Output the [X, Y] coordinate of the center of the cell containing the given text.  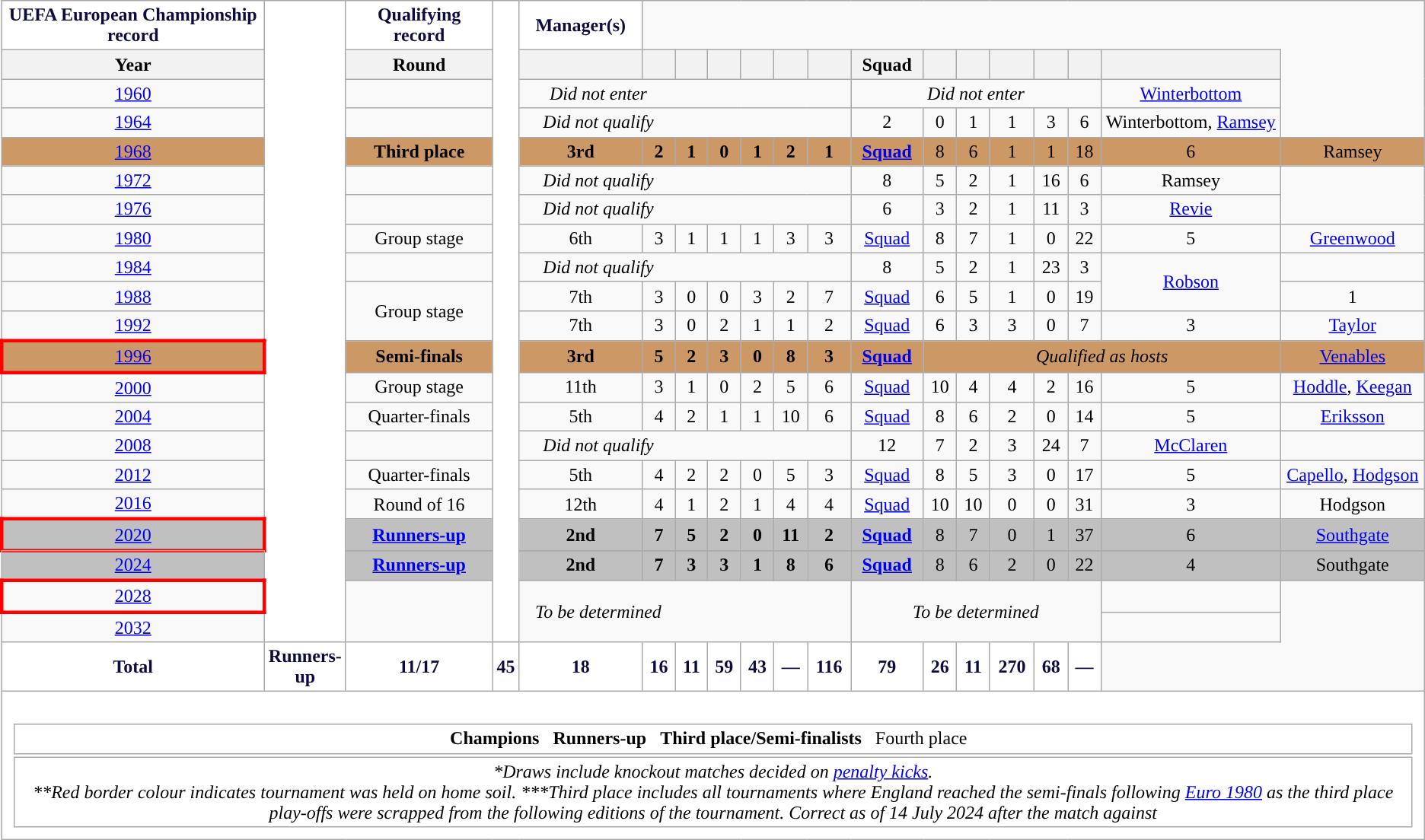
Taylor [1352, 326]
Hoddle, Keegan [1352, 387]
26 [940, 667]
McClaren [1191, 446]
45 [505, 667]
Qualifying record [419, 26]
2016 [132, 504]
17 [1085, 475]
Robson [1191, 282]
1980 [132, 238]
59 [724, 667]
1988 [132, 296]
43 [757, 667]
79 [888, 667]
31 [1085, 504]
116 [830, 667]
1992 [132, 326]
Year [132, 65]
1972 [132, 180]
UEFA European Championship record [132, 26]
1960 [132, 94]
2000 [132, 387]
Qualified as hosts [1102, 356]
Third place [419, 151]
2020 [132, 534]
2028 [132, 597]
2008 [132, 446]
Champions Runners-up Third place/Semi-finalists Fourth place [713, 739]
2032 [132, 627]
12th [581, 504]
68 [1051, 667]
Greenwood [1352, 238]
6th [581, 238]
Winterbottom, Ramsey [1191, 123]
Capello, Hodgson [1352, 475]
24 [1051, 446]
Semi-finals [419, 356]
Round of 16 [419, 504]
11th [581, 387]
Winterbottom [1191, 94]
11/17 [419, 667]
Venables [1352, 356]
12 [888, 446]
270 [1012, 667]
23 [1051, 267]
1984 [132, 267]
Hodgson [1352, 504]
2004 [132, 417]
19 [1085, 296]
14 [1085, 417]
Manager(s) [581, 26]
1976 [132, 209]
Round [419, 65]
1996 [132, 356]
Total [132, 667]
37 [1085, 534]
Eriksson [1352, 417]
1964 [132, 123]
2024 [132, 565]
1968 [132, 151]
2012 [132, 475]
Revie [1191, 209]
